Return [X, Y] of the center of cell containing provided text 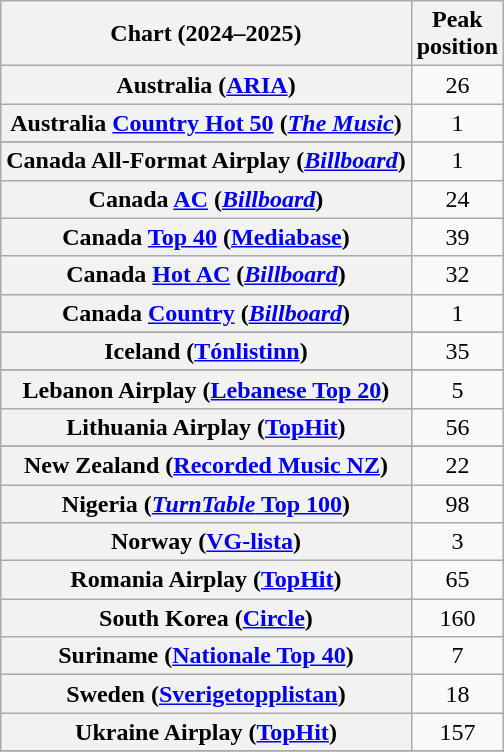
Canada All-Format Airplay (Billboard) [206, 161]
32 [457, 275]
3 [457, 542]
18 [457, 694]
Ukraine Airplay (TopHit) [206, 732]
Australia Country Hot 50 (The Music) [206, 123]
5 [457, 389]
South Korea (Circle) [206, 618]
Chart (2024–2025) [206, 34]
Canada Hot AC (Billboard) [206, 275]
26 [457, 85]
Iceland (Tónlistinn) [206, 351]
Sweden (Sverigetopplistan) [206, 694]
Nigeria (TurnTable Top 100) [206, 503]
98 [457, 503]
Suriname (Nationale Top 40) [206, 656]
157 [457, 732]
Romania Airplay (TopHit) [206, 580]
Norway (VG-lista) [206, 542]
Lithuania Airplay (TopHit) [206, 427]
Lebanon Airplay (Lebanese Top 20) [206, 389]
39 [457, 237]
65 [457, 580]
56 [457, 427]
160 [457, 618]
New Zealand (Recorded Music NZ) [206, 465]
22 [457, 465]
Canada Country (Billboard) [206, 313]
35 [457, 351]
Australia (ARIA) [206, 85]
7 [457, 656]
Canada Top 40 (Mediabase) [206, 237]
24 [457, 199]
Peakposition [457, 34]
Canada AC (Billboard) [206, 199]
